Scan for the cell matching the given text and deliver its (x, y) coordinate at center. 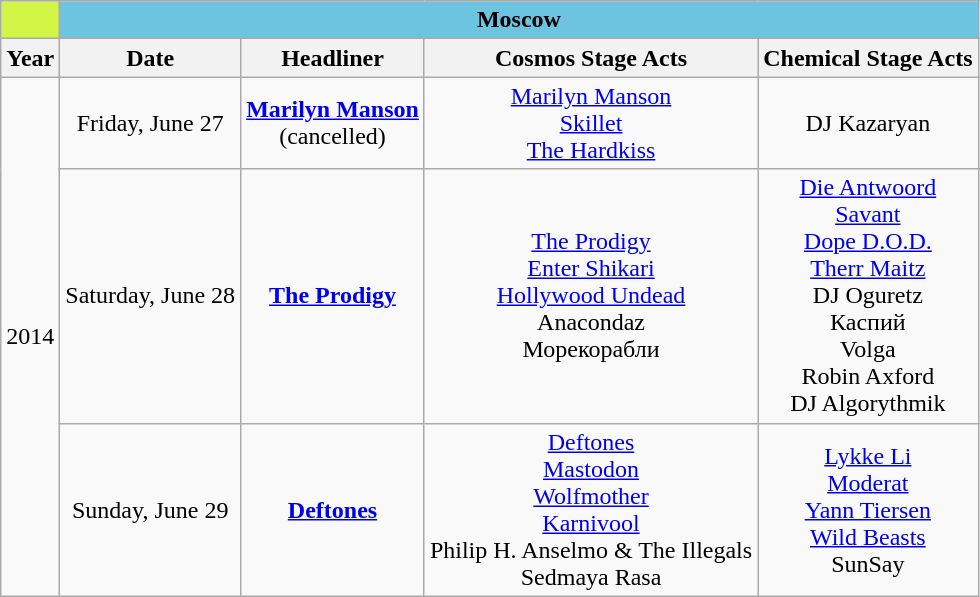
Marilyn Manson (cancelled) (333, 123)
Saturday, June 28 (150, 296)
Die Antwoord Savant Dope D.O.D. Therr Maitz DJ Oguretz Каспий Volga Robin Axford DJ Algorythmik (868, 296)
Headliner (333, 58)
Lykke Li Moderat Yann Tiersen Wild Beasts SunSay (868, 510)
The Prodigy Enter Shikari Hollywood Undead Anacondaz Морекорабли (590, 296)
2014 (30, 336)
Chemical Stage Acts (868, 58)
Friday, June 27 (150, 123)
The Prodigy (333, 296)
Deftones (333, 510)
Cosmos Stage Acts (590, 58)
DJ Kazaryan (868, 123)
Deftones Mastodon Wolfmother Karnivool Philip H. Anselmo & The Illegals Sedmaya Rasa (590, 510)
Year (30, 58)
Moscow (519, 20)
Marilyn Manson Skillet The Hardkiss (590, 123)
Date (150, 58)
Sunday, June 29 (150, 510)
